Provide the (x, y) coordinate of the cell's center where the given text is located.  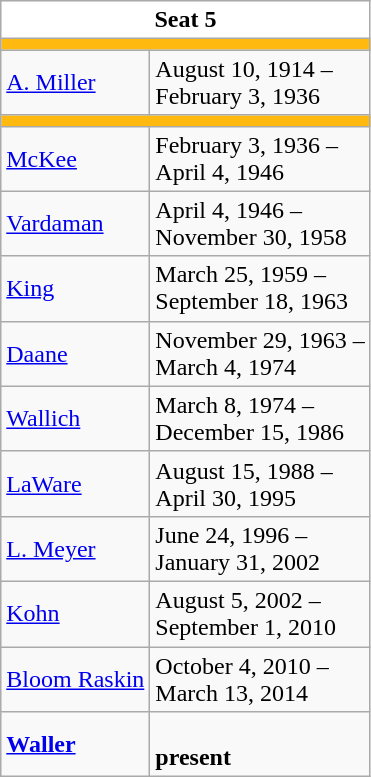
A. Miller (76, 82)
August 10, 1914 –February 3, 1936 (260, 82)
L. Meyer (76, 548)
present (260, 744)
June 24, 1996 –January 31, 2002 (260, 548)
March 8, 1974 –December 15, 1986 (260, 418)
LaWare (76, 484)
Vardaman (76, 224)
August 15, 1988 –April 30, 1995 (260, 484)
November 29, 1963 –March 4, 1974 (260, 354)
February 3, 1936 –April 4, 1946 (260, 158)
Waller (76, 744)
Bloom Raskin (76, 678)
McKee (76, 158)
August 5, 2002 –September 1, 2010 (260, 614)
Seat 5 (186, 20)
King (76, 288)
March 25, 1959 –September 18, 1963 (260, 288)
April 4, 1946 –November 30, 1958 (260, 224)
Kohn (76, 614)
Wallich (76, 418)
Daane (76, 354)
October 4, 2010 –March 13, 2014 (260, 678)
